Detect which cell encompasses the target text, then output its [X, Y] center coordinate. 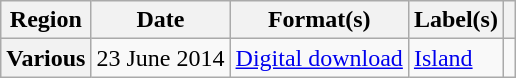
Various [46, 58]
Region [46, 20]
Date [160, 20]
Island [456, 58]
Digital download [319, 58]
Label(s) [456, 20]
23 June 2014 [160, 58]
Format(s) [319, 20]
